Extract the [X, Y] coordinate from the center of the cell holding the provided text.  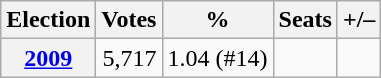
% [218, 20]
Seats [305, 20]
+/– [358, 20]
1.04 (#14) [218, 58]
Election [48, 20]
5,717 [129, 58]
2009 [48, 58]
Votes [129, 20]
